Extract the [x, y] coordinate from the center of the cell holding the provided text.  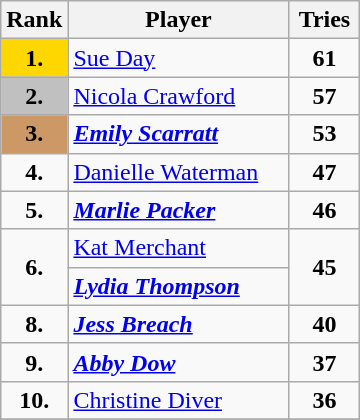
Sue Day [178, 58]
4. [34, 172]
Christine Diver [178, 400]
36 [324, 400]
47 [324, 172]
Emily Scarratt [178, 134]
10. [34, 400]
6. [34, 267]
61 [324, 58]
53 [324, 134]
Danielle Waterman [178, 172]
Lydia Thompson [178, 286]
1. [34, 58]
Tries [324, 20]
Marlie Packer [178, 210]
Rank [34, 20]
37 [324, 362]
Abby Dow [178, 362]
9. [34, 362]
46 [324, 210]
5. [34, 210]
57 [324, 96]
Player [178, 20]
45 [324, 267]
8. [34, 324]
3. [34, 134]
Kat Merchant [178, 248]
2. [34, 96]
40 [324, 324]
Jess Breach [178, 324]
Nicola Crawford [178, 96]
